Identify which cell holds the provided text, then report its (X, Y) central coordinate. 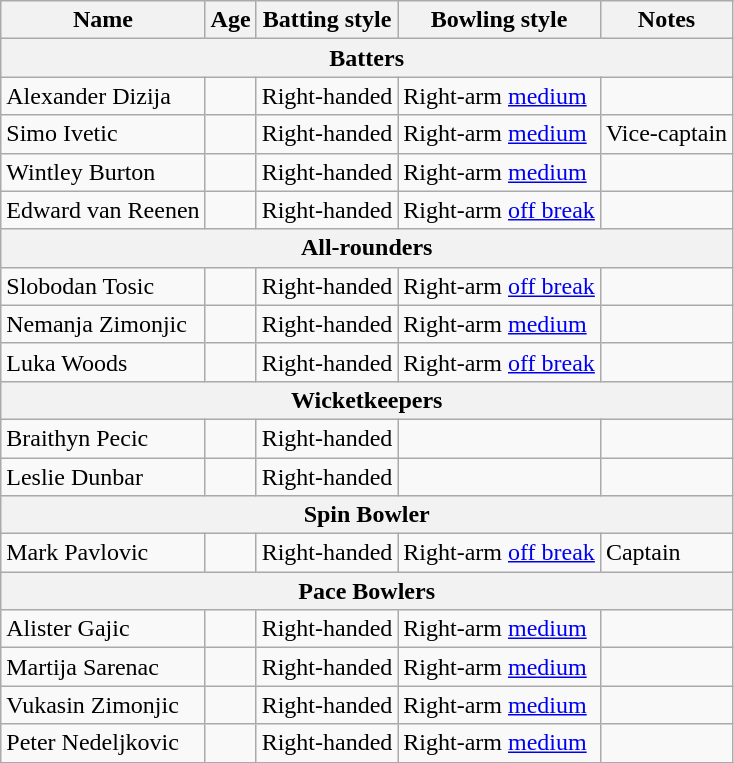
Mark Pavlovic (103, 553)
All-rounders (367, 248)
Age (230, 20)
Batting style (327, 20)
Slobodan Tosic (103, 286)
Simo Ivetic (103, 134)
Wintley Burton (103, 172)
Batters (367, 58)
Captain (666, 553)
Alister Gajic (103, 629)
Leslie Dunbar (103, 477)
Braithyn Pecic (103, 438)
Spin Bowler (367, 515)
Wicketkeepers (367, 400)
Alexander Dizija (103, 96)
Peter Nedeljkovic (103, 743)
Notes (666, 20)
Name (103, 20)
Bowling style (500, 20)
Vice-captain (666, 134)
Nemanja Zimonjic (103, 324)
Edward van Reenen (103, 210)
Vukasin Zimonjic (103, 705)
Luka Woods (103, 362)
Pace Bowlers (367, 591)
Martija Sarenac (103, 667)
